Locate the cell with the specified text and output its (x, y) center coordinate. 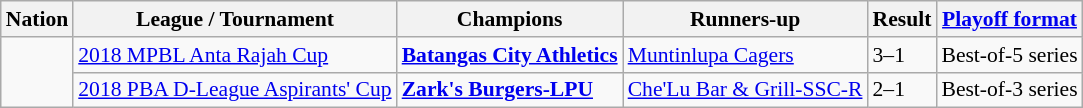
2–1 (902, 90)
Batangas City Athletics (510, 55)
Best-of-5 series (1009, 55)
Runners-up (746, 19)
Zark's Burgers-LPU (510, 90)
Che'Lu Bar & Grill-SSC-R (746, 90)
Playoff format (1009, 19)
Result (902, 19)
3–1 (902, 55)
Best-of-3 series (1009, 90)
Muntinlupa Cagers (746, 55)
League / Tournament (234, 19)
Nation (37, 19)
2018 MPBL Anta Rajah Cup (234, 55)
Champions (510, 19)
2018 PBA D-League Aspirants' Cup (234, 90)
